Capture the cell that displays the provided text and extract its [X, Y] central coordinate. 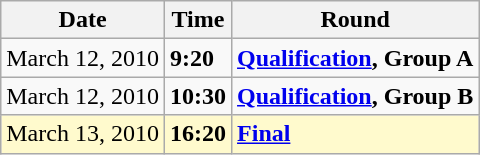
Qualification, Group A [356, 58]
Date [83, 20]
Qualification, Group B [356, 96]
16:20 [198, 134]
9:20 [198, 58]
Round [356, 20]
March 13, 2010 [83, 134]
Final [356, 134]
10:30 [198, 96]
Time [198, 20]
